Output the (x, y) coordinate of the center of the cell containing the given text.  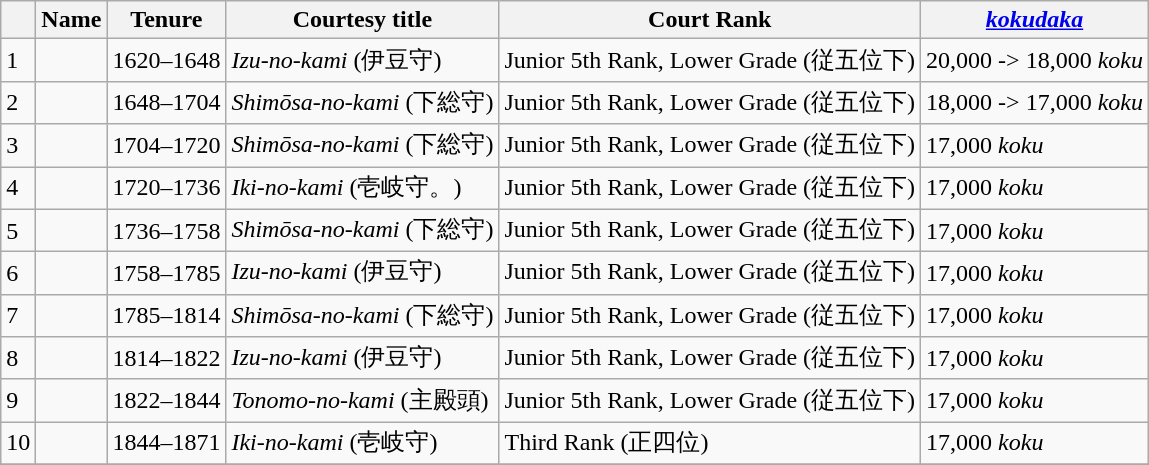
9 (18, 400)
1844–1871 (166, 444)
Tenure (166, 20)
Court Rank (710, 20)
1 (18, 60)
5 (18, 230)
4 (18, 188)
6 (18, 274)
1822–1844 (166, 400)
1704–1720 (166, 146)
10 (18, 444)
Iki-no-kami (壱岐守。) (362, 188)
1620–1648 (166, 60)
1736–1758 (166, 230)
1720–1736 (166, 188)
7 (18, 316)
Courtesy title (362, 20)
Third Rank (正四位) (710, 444)
2 (18, 102)
Iki-no-kami (壱岐守) (362, 444)
20,000 -> 18,000 koku (1035, 60)
1648–1704 (166, 102)
1814–1822 (166, 358)
kokudaka (1035, 20)
1758–1785 (166, 274)
Tonomo-no-kami (主殿頭) (362, 400)
8 (18, 358)
18,000 -> 17,000 koku (1035, 102)
3 (18, 146)
Name (72, 20)
1785–1814 (166, 316)
